Detect which cell encompasses the target text, then output its [x, y] center coordinate. 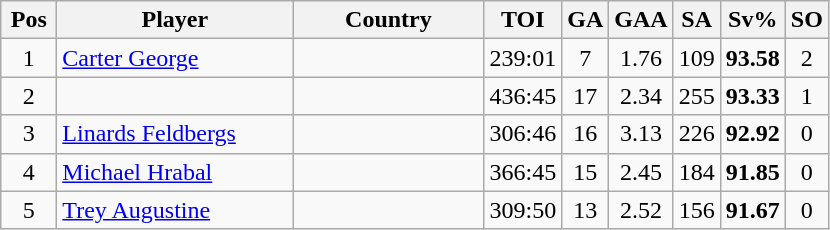
GA [586, 20]
13 [586, 210]
3 [29, 134]
306:46 [523, 134]
SO [806, 20]
93.33 [752, 96]
16 [586, 134]
436:45 [523, 96]
17 [586, 96]
Sv% [752, 20]
2.34 [641, 96]
4 [29, 172]
93.58 [752, 58]
239:01 [523, 58]
Trey Augustine [175, 210]
Pos [29, 20]
91.85 [752, 172]
2.52 [641, 210]
TOI [523, 20]
Player [175, 20]
Michael Hrabal [175, 172]
184 [696, 172]
Carter George [175, 58]
7 [586, 58]
2.45 [641, 172]
Country [388, 20]
109 [696, 58]
1.76 [641, 58]
Linards Feldbergs [175, 134]
366:45 [523, 172]
SA [696, 20]
309:50 [523, 210]
5 [29, 210]
255 [696, 96]
15 [586, 172]
91.67 [752, 210]
156 [696, 210]
GAA [641, 20]
226 [696, 134]
3.13 [641, 134]
92.92 [752, 134]
